Return [X, Y] of the center of cell containing provided text 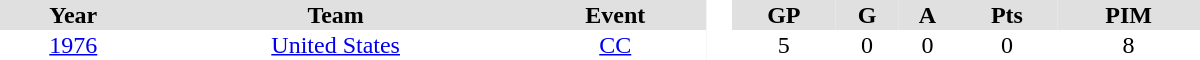
5 [784, 45]
Year [74, 15]
1976 [74, 45]
Event [616, 15]
Pts [1008, 15]
PIM [1128, 15]
G [867, 15]
A [927, 15]
CC [616, 45]
GP [784, 15]
8 [1128, 45]
Team [336, 15]
United States [336, 45]
